Return (X, Y) of the center of cell containing provided text 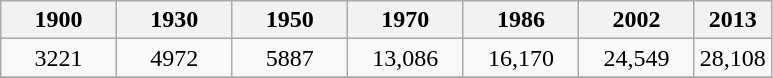
1986 (521, 20)
28,108 (732, 58)
2002 (637, 20)
1900 (59, 20)
13,086 (406, 58)
24,549 (637, 58)
2013 (732, 20)
4972 (174, 58)
3221 (59, 58)
1930 (174, 20)
5887 (290, 58)
1970 (406, 20)
16,170 (521, 58)
1950 (290, 20)
